Provide the [X, Y] coordinate of the cell's center where the given text is located.  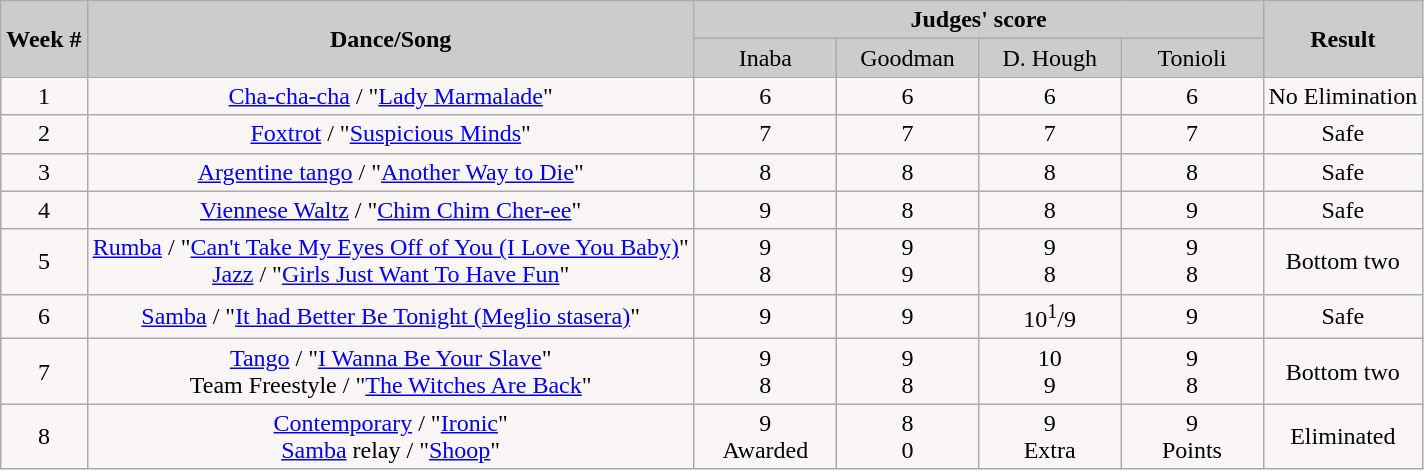
Contemporary / "Ironic"Samba relay / "Shoop" [390, 436]
Inaba [765, 58]
9Extra [1050, 436]
80 [907, 436]
Week # [44, 39]
5 [44, 262]
99 [907, 262]
3 [44, 172]
Argentine tango / "Another Way to Die" [390, 172]
D. Hough [1050, 58]
101/9 [1050, 316]
Dance/Song [390, 39]
1 [44, 96]
Result [1343, 39]
Cha-cha-cha / "Lady Marmalade" [390, 96]
Tonioli [1192, 58]
Samba / "It had Better Be Tonight (Meglio stasera)" [390, 316]
2 [44, 134]
Viennese Waltz / "Chim Chim Cher-ee" [390, 210]
Goodman [907, 58]
Judges' score [978, 20]
Rumba / "Can't Take My Eyes Off of You (I Love You Baby)"Jazz / "Girls Just Want To Have Fun" [390, 262]
Foxtrot / "Suspicious Minds" [390, 134]
No Elimination [1343, 96]
4 [44, 210]
9Points [1192, 436]
Eliminated [1343, 436]
109 [1050, 372]
9Awarded [765, 436]
Tango / "I Wanna Be Your Slave"Team Freestyle / "The Witches Are Back" [390, 372]
